Find where the given text appears and provide that cell's center as (x, y) coordinate. 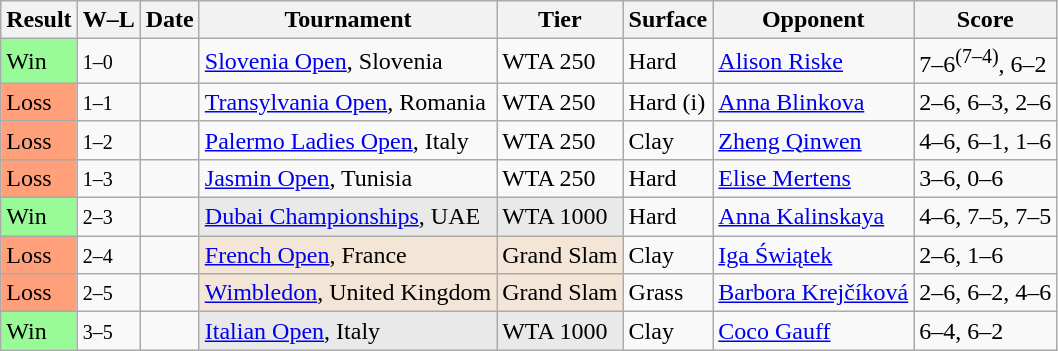
3–5 (108, 331)
7–6(7–4), 6–2 (986, 62)
Italian Open, Italy (348, 331)
2–5 (108, 293)
Dubai Championships, UAE (348, 217)
Iga Świątek (814, 255)
Coco Gauff (814, 331)
1–2 (108, 140)
2–4 (108, 255)
Jasmin Open, Tunisia (348, 178)
1–0 (108, 62)
6–4, 6–2 (986, 331)
Elise Mertens (814, 178)
Grass (668, 293)
Tournament (348, 20)
Transylvania Open, Romania (348, 102)
W–L (108, 20)
Wimbledon, United Kingdom (348, 293)
Result (39, 20)
Score (986, 20)
3–6, 0–6 (986, 178)
Surface (668, 20)
1–3 (108, 178)
Anna Kalinskaya (814, 217)
Palermo Ladies Open, Italy (348, 140)
2–6, 6–2, 4–6 (986, 293)
2–6, 6–3, 2–6 (986, 102)
4–6, 7–5, 7–5 (986, 217)
French Open, France (348, 255)
Date (170, 20)
Barbora Krejčíková (814, 293)
Zheng Qinwen (814, 140)
Hard (i) (668, 102)
2–6, 1–6 (986, 255)
Tier (560, 20)
Opponent (814, 20)
2–3 (108, 217)
1–1 (108, 102)
Anna Blinkova (814, 102)
Alison Riske (814, 62)
Slovenia Open, Slovenia (348, 62)
4–6, 6–1, 1–6 (986, 140)
